From the cell containing the given text, extract its center point as [x, y] coordinate. 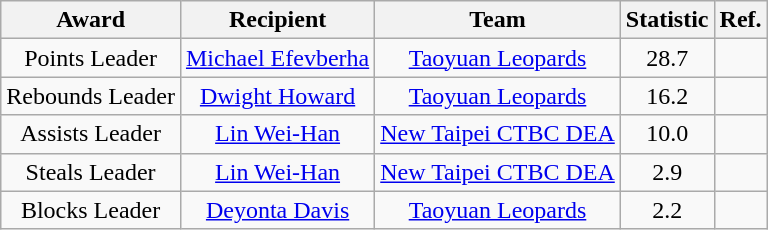
Assists Leader [91, 134]
16.2 [667, 96]
Statistic [667, 20]
Blocks Leader [91, 210]
Award [91, 20]
Dwight Howard [277, 96]
Steals Leader [91, 172]
Team [498, 20]
2.9 [667, 172]
28.7 [667, 58]
Deyonta Davis [277, 210]
Points Leader [91, 58]
2.2 [667, 210]
10.0 [667, 134]
Rebounds Leader [91, 96]
Michael Efevberha [277, 58]
Recipient [277, 20]
Ref. [740, 20]
